Pinpoint the cell where the given text exists, returning its (X, Y) midpoint coordinate. 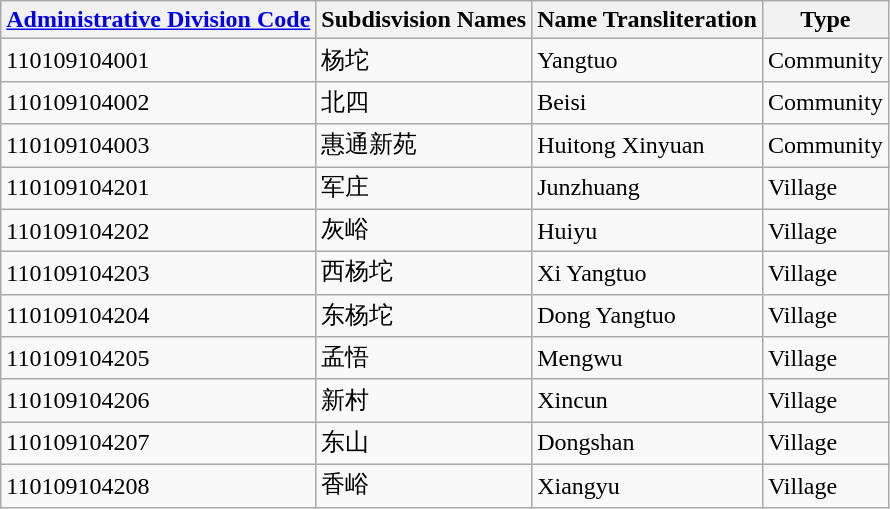
110109104202 (158, 230)
110109104205 (158, 358)
Beisi (648, 102)
西杨坨 (424, 274)
新村 (424, 400)
110109104003 (158, 146)
Mengwu (648, 358)
香峪 (424, 486)
Dongshan (648, 444)
Huitong Xinyuan (648, 146)
Subdisvision Names (424, 20)
Administrative Division Code (158, 20)
军庄 (424, 188)
110109104001 (158, 60)
惠通新苑 (424, 146)
110109104002 (158, 102)
110109104204 (158, 316)
Type (825, 20)
Yangtuo (648, 60)
灰峪 (424, 230)
110109104207 (158, 444)
110109104206 (158, 400)
东杨坨 (424, 316)
杨坨 (424, 60)
Huiyu (648, 230)
东山 (424, 444)
北四 (424, 102)
Xiangyu (648, 486)
110109104203 (158, 274)
Name Transliteration (648, 20)
110109104208 (158, 486)
Dong Yangtuo (648, 316)
Junzhuang (648, 188)
Xincun (648, 400)
110109104201 (158, 188)
孟悟 (424, 358)
Xi Yangtuo (648, 274)
